Capture the cell that displays the provided text and extract its (X, Y) central coordinate. 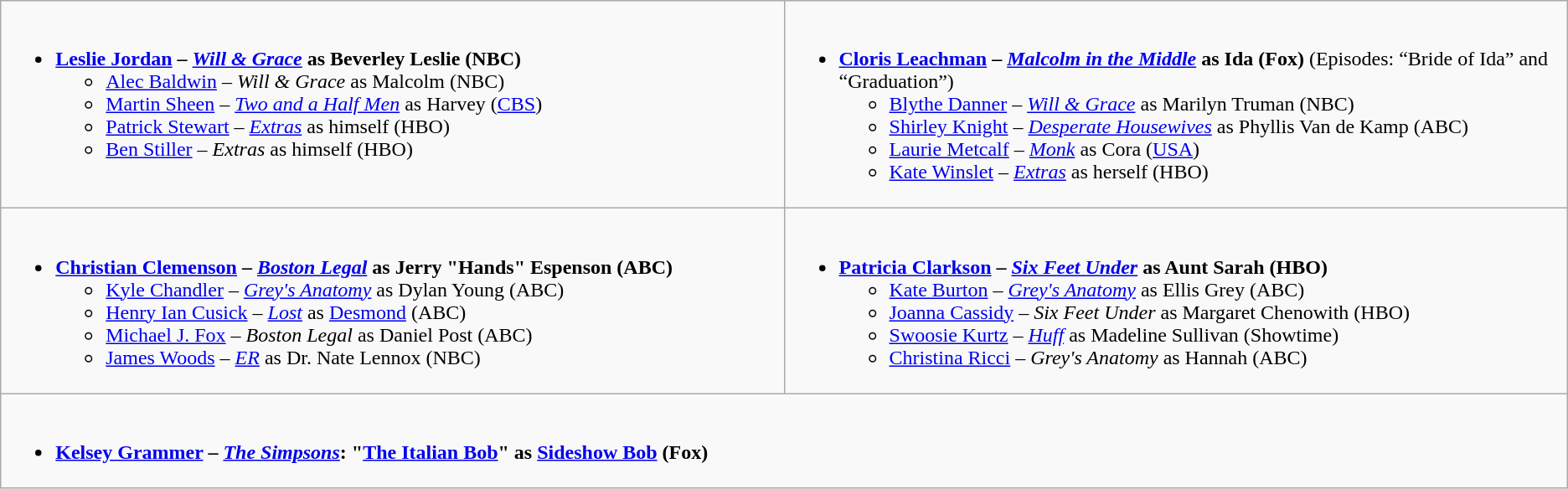
Kelsey Grammer – The Simpsons: "The Italian Bob" as Sideshow Bob (Fox) (784, 440)
